Output the (X, Y) coordinate of the center of the cell containing the given text.  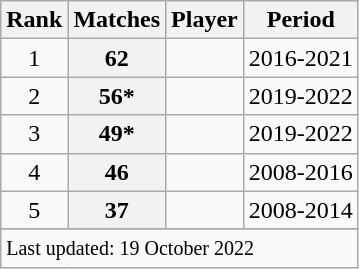
2016-2021 (300, 58)
1 (34, 58)
Period (300, 20)
2008-2014 (300, 210)
Last updated: 19 October 2022 (180, 248)
2008-2016 (300, 172)
Matches (117, 20)
3 (34, 134)
2 (34, 96)
49* (117, 134)
Rank (34, 20)
4 (34, 172)
46 (117, 172)
56* (117, 96)
62 (117, 58)
5 (34, 210)
37 (117, 210)
Player (205, 20)
